Find where the given text appears and provide that cell's center as (x, y) coordinate. 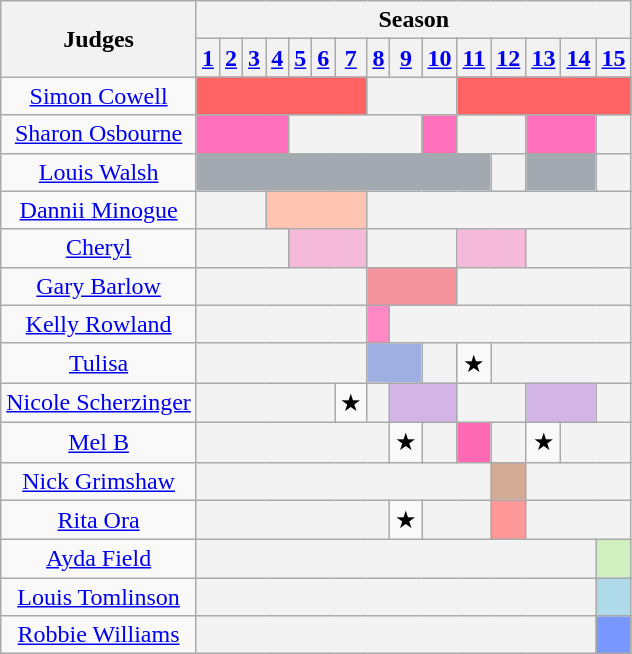
Rita Ora (99, 520)
Season (414, 20)
12 (508, 58)
5 (300, 58)
Robbie Williams (99, 635)
13 (544, 58)
Sharon Osbourne (99, 134)
Simon Cowell (99, 96)
7 (351, 58)
8 (378, 58)
14 (578, 58)
Mel B (99, 442)
15 (614, 58)
11 (474, 58)
10 (440, 58)
2 (230, 58)
4 (278, 58)
9 (406, 58)
Cheryl (99, 248)
Judges (99, 39)
Dannii Minogue (99, 210)
Nicole Scherzinger (99, 403)
6 (324, 58)
1 (208, 58)
Gary Barlow (99, 286)
3 (254, 58)
Kelly Rowland (99, 324)
Nick Grimshaw (99, 481)
Ayda Field (99, 559)
Tulisa (99, 363)
Louis Tomlinson (99, 597)
Louis Walsh (99, 172)
